Provide the [X, Y] coordinate of the cell's center where the given text is located.  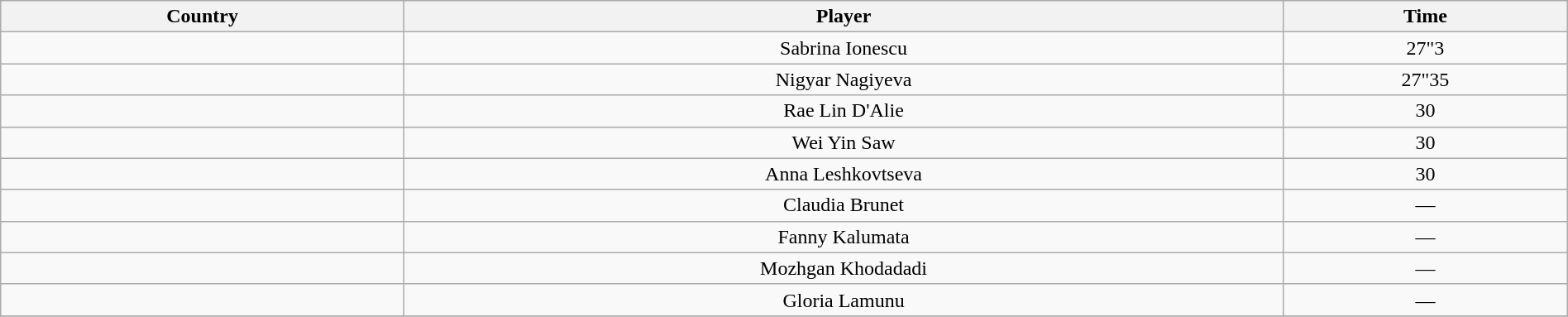
27"35 [1426, 79]
Nigyar Nagiyeva [844, 79]
Fanny Kalumata [844, 237]
Rae Lin D'Alie [844, 111]
Wei Yin Saw [844, 142]
Time [1426, 17]
Claudia Brunet [844, 205]
Player [844, 17]
Mozhgan Khodadadi [844, 268]
Sabrina Ionescu [844, 48]
Anna Leshkovtseva [844, 174]
Country [203, 17]
27"3 [1426, 48]
Gloria Lamunu [844, 300]
